For the text-containing cell, return its midpoint in (X, Y) coordinate format. 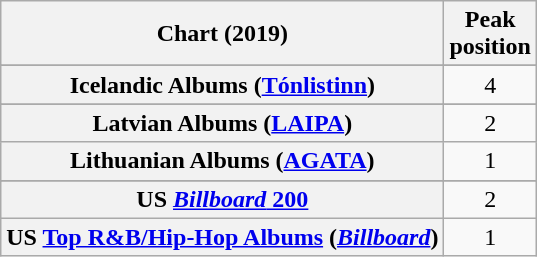
4 (490, 85)
Chart (2019) (222, 34)
US Top R&B/Hip-Hop Albums (Billboard) (222, 237)
Peakposition (490, 34)
US Billboard 200 (222, 199)
Icelandic Albums (Tónlistinn) (222, 85)
Lithuanian Albums (AGATA) (222, 161)
Latvian Albums (LAIPA) (222, 123)
